Extract the [x, y] coordinate from the center of the cell holding the provided text.  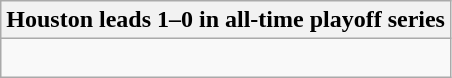
Houston leads 1–0 in all-time playoff series [226, 20]
